For the text-containing cell, return its midpoint in [X, Y] coordinate format. 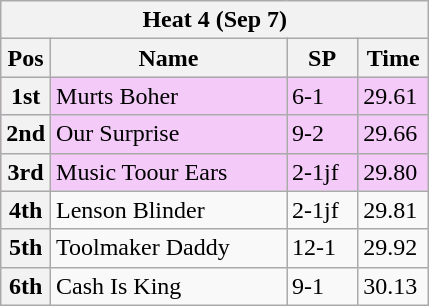
9-2 [322, 134]
29.92 [394, 248]
1st [26, 96]
Pos [26, 58]
29.61 [394, 96]
Toolmaker Daddy [169, 248]
Murts Boher [169, 96]
Our Surprise [169, 134]
12-1 [322, 248]
29.80 [394, 172]
5th [26, 248]
6-1 [322, 96]
9-1 [322, 286]
29.81 [394, 210]
2nd [26, 134]
Music Toour Ears [169, 172]
30.13 [394, 286]
29.66 [394, 134]
Lenson Blinder [169, 210]
SP [322, 58]
Cash Is King [169, 286]
Name [169, 58]
3rd [26, 172]
6th [26, 286]
Heat 4 (Sep 7) [215, 20]
Time [394, 58]
4th [26, 210]
